Return the [X, Y] coordinate for the center point of the cell that contains the specified text.  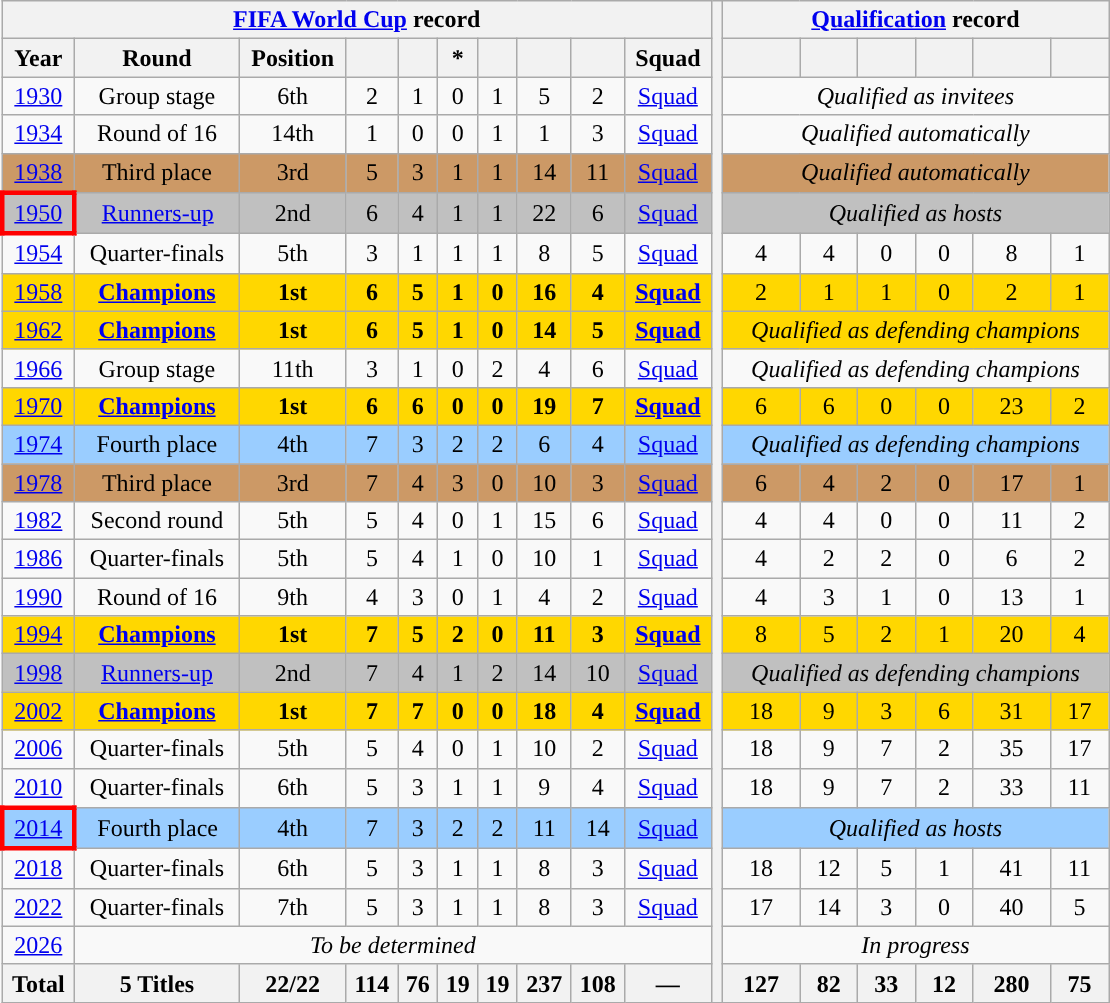
Total [38, 983]
20 [1012, 635]
108 [598, 983]
127 [760, 983]
1978 [38, 483]
40 [1012, 907]
1966 [38, 368]
23 [1012, 406]
82 [829, 983]
9th [292, 597]
1958 [38, 292]
1962 [38, 330]
2026 [38, 945]
2002 [38, 711]
2006 [38, 749]
Second round [156, 521]
114 [372, 983]
35 [1012, 749]
1938 [38, 173]
1986 [38, 559]
To be determined [392, 945]
* [458, 58]
1930 [38, 96]
31 [1012, 711]
Qualification record [915, 20]
13 [1012, 597]
1994 [38, 635]
— [668, 983]
1974 [38, 444]
1950 [38, 214]
7th [292, 907]
16 [544, 292]
2018 [38, 869]
In progress [915, 945]
76 [418, 983]
15 [544, 521]
41 [1012, 869]
237 [544, 983]
2010 [38, 788]
1998 [38, 673]
1970 [38, 406]
1934 [38, 134]
22/22 [292, 983]
1982 [38, 521]
280 [1012, 983]
Qualified as invitees [915, 96]
2014 [38, 828]
5 Titles [156, 983]
1990 [38, 597]
Round [156, 58]
2022 [38, 907]
75 [1079, 983]
1954 [38, 254]
14th [292, 134]
Year [38, 58]
FIFA World Cup record [356, 20]
11th [292, 368]
22 [544, 214]
Position [292, 58]
